Identify which cell holds the provided text, then report its (X, Y) central coordinate. 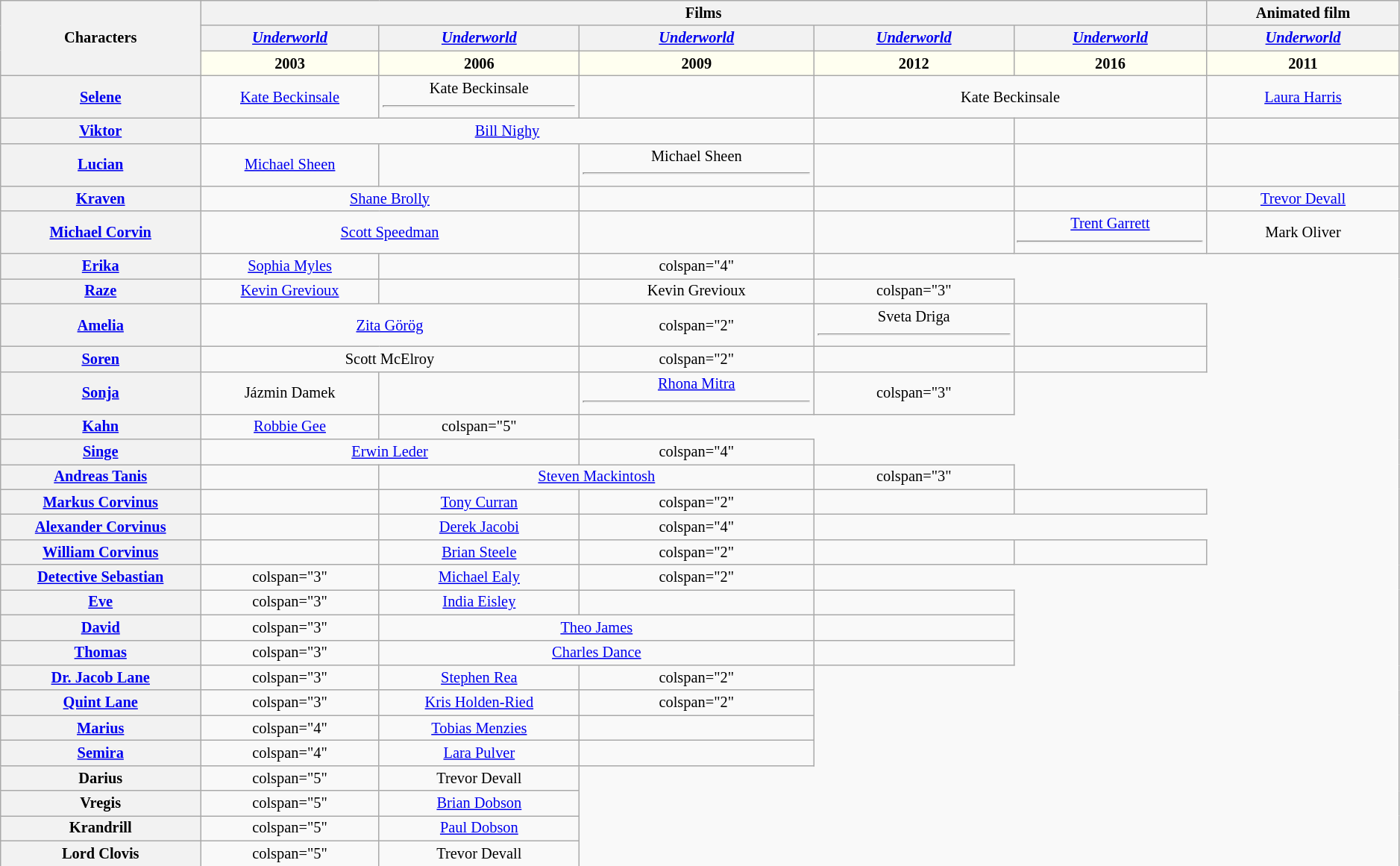
Selene (101, 97)
Characters (101, 37)
2012 (914, 63)
Steven Mackintosh (597, 477)
Derek Jacobi (479, 527)
2003 (290, 63)
Sonja (101, 392)
Quint Lane (101, 703)
Zita Görög (390, 325)
Amelia (101, 325)
2016 (1110, 63)
2009 (697, 63)
Markus Corvinus (101, 502)
Mark Oliver (1304, 233)
Erika (101, 266)
Lara Pulver (479, 753)
Kahn (101, 427)
Laura Harris (1304, 97)
Erwin Leder (390, 451)
Eve (101, 602)
Animated film (1304, 13)
Marius (101, 728)
Scott Speedman (390, 233)
Michael Corvin (101, 233)
Paul Dobson (479, 828)
Viktor (101, 131)
2011 (1304, 63)
Andreas Tanis (101, 477)
Detective Sebastian (101, 577)
David (101, 627)
Thomas (101, 653)
Bill Nighy (507, 131)
Lord Clovis (101, 853)
Raze (101, 291)
Brian Dobson (479, 803)
William Corvinus (101, 552)
Trent Garrett (1110, 233)
Lucian (101, 164)
Theo James (597, 627)
Kris Holden-Ried (479, 703)
Sophia Myles (290, 266)
Krandrill (101, 828)
Stephen Rea (479, 677)
Tobias Menzies (479, 728)
Alexander Corvinus (101, 527)
Tony Curran (479, 502)
Films (704, 13)
Singe (101, 451)
Scott McElroy (390, 359)
Dr. Jacob Lane (101, 677)
2006 (479, 63)
Soren (101, 359)
Vregis (101, 803)
Robbie Gee (290, 427)
Semira (101, 753)
Sveta Driga (914, 325)
Rhona Mitra (697, 392)
Darius (101, 778)
Charles Dance (597, 653)
Jázmin Damek (290, 392)
Michael Ealy (479, 577)
Kraven (101, 198)
Brian Steele (479, 552)
Shane Brolly (390, 198)
India Eisley (479, 602)
